Search for the cell housing the specified text and yield its (x, y) center coordinate. 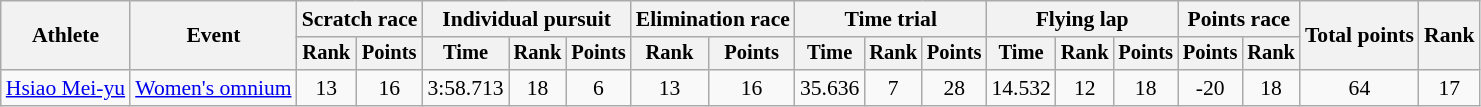
7 (893, 88)
Scratch race (360, 19)
3:58.713 (465, 88)
Athlete (66, 36)
Points race (1239, 19)
Hsiao Mei-yu (66, 88)
Elimination race (713, 19)
Women's omnium (213, 88)
Event (213, 36)
35.636 (830, 88)
Time trial (890, 19)
12 (1085, 88)
Flying lap (1082, 19)
Total points (1360, 36)
14.532 (1020, 88)
28 (954, 88)
Individual pursuit (526, 19)
17 (1450, 88)
-20 (1210, 88)
64 (1360, 88)
6 (598, 88)
